Extract the [x, y] coordinate from the center of the cell holding the provided text.  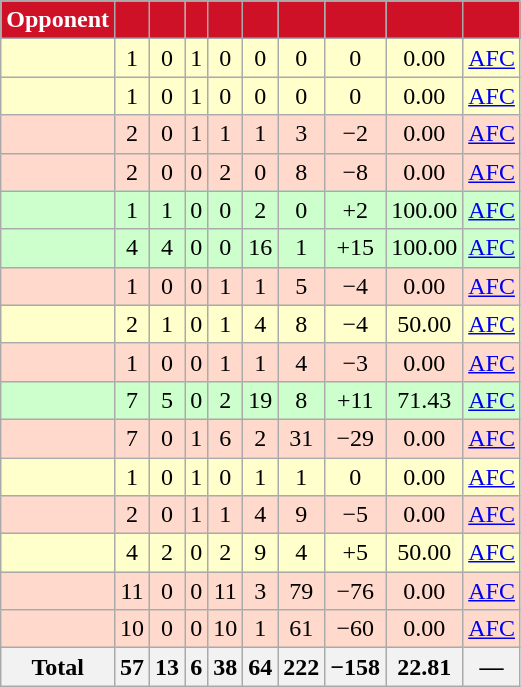
−158 [356, 667]
38 [226, 667]
19 [260, 400]
22.81 [424, 667]
— [492, 667]
Total [58, 667]
−8 [356, 172]
−60 [356, 629]
+5 [356, 553]
16 [260, 248]
+11 [356, 400]
79 [302, 591]
−2 [356, 134]
222 [302, 667]
Opponent [58, 20]
64 [260, 667]
+15 [356, 248]
−76 [356, 591]
13 [168, 667]
−3 [356, 362]
61 [302, 629]
+2 [356, 210]
31 [302, 438]
−29 [356, 438]
−5 [356, 515]
57 [132, 667]
71.43 [424, 400]
